Detect which cell encompasses the target text, then output its (X, Y) center coordinate. 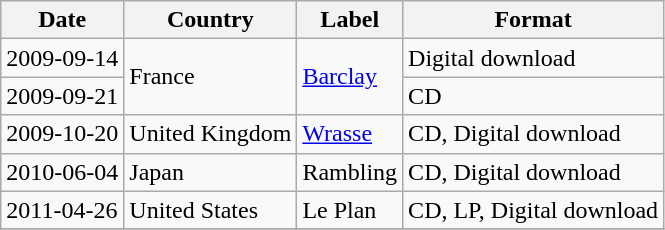
Format (534, 20)
United States (210, 210)
United Kingdom (210, 134)
Digital download (534, 58)
CD (534, 96)
Wrasse (350, 134)
2010-06-04 (62, 172)
Barclay (350, 77)
2011-04-26 (62, 210)
Date (62, 20)
Label (350, 20)
Japan (210, 172)
Rambling (350, 172)
Le Plan (350, 210)
2009-09-14 (62, 58)
Country (210, 20)
2009-10-20 (62, 134)
CD, LP, Digital download (534, 210)
France (210, 77)
2009-09-21 (62, 96)
